Find where the given text appears and provide that cell's center as [x, y] coordinate. 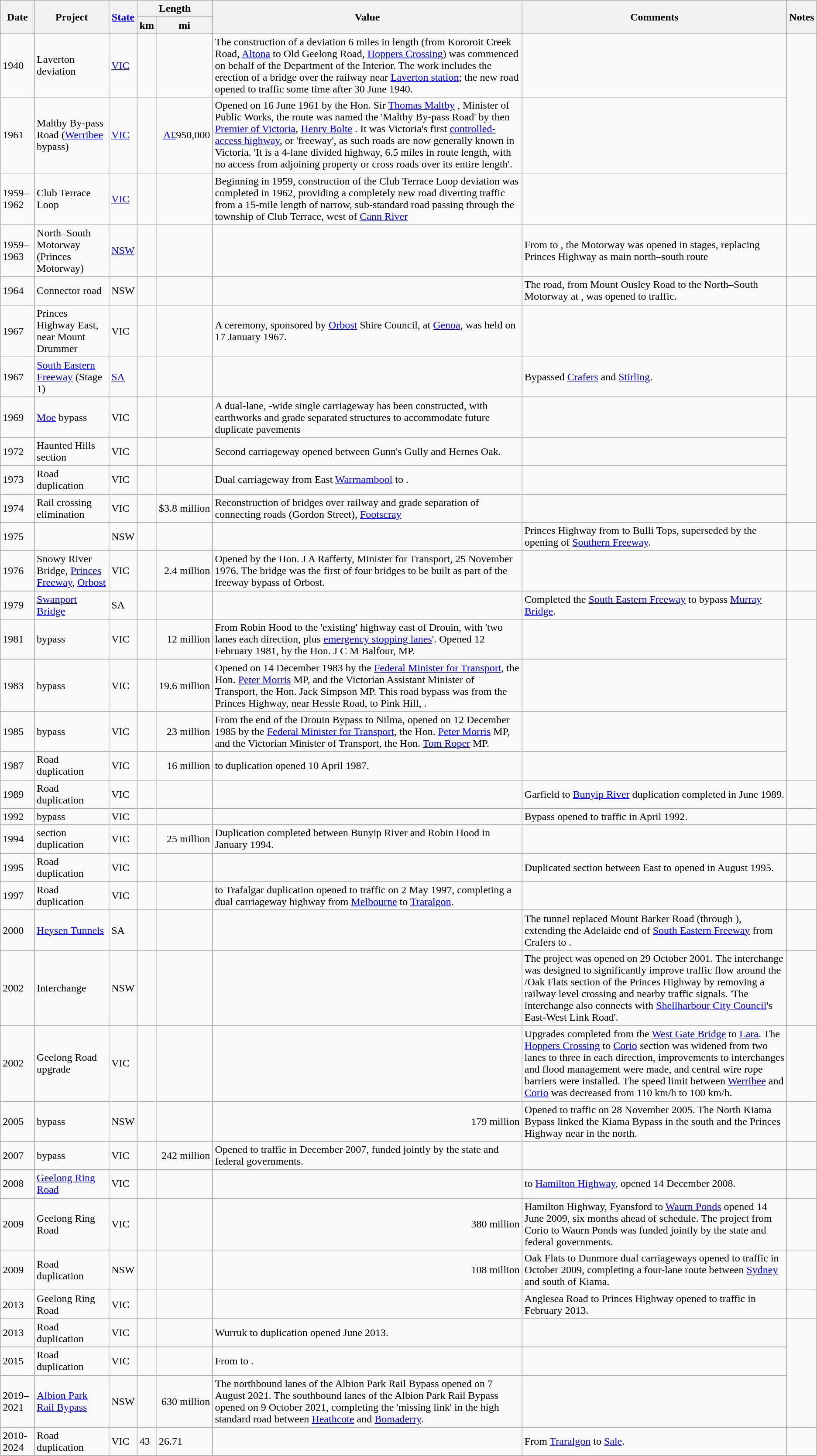
2000 [17, 930]
2010-2024 [17, 1441]
1975 [17, 537]
43 [147, 1441]
South Eastern Freeway (Stage 1) [72, 377]
Value [367, 17]
Notes [802, 17]
1987 [17, 766]
16 million [184, 766]
1992 [17, 817]
Albion Park Rail Bypass [72, 1401]
From to , the Motorway was opened in stages, replacing Princes Highway as main north–south route [654, 250]
Reconstruction of bridges over railway and grade separation of connecting roads (Gordon Street), Footscray [367, 508]
Garfield to Bunyip River duplication completed in June 1989. [654, 794]
2008 [17, 1184]
Laverton deviation [72, 65]
Moe bypass [72, 417]
Interchange [72, 988]
242 million [184, 1156]
1983 [17, 686]
380 million [367, 1224]
630 million [184, 1401]
1969 [17, 417]
179 million [367, 1121]
Completed the South Eastern Freeway to bypass Murray Bridge. [654, 605]
1994 [17, 839]
Second carriageway opened between Gunn's Gully and Hernes Oak. [367, 451]
1961 [17, 135]
mi [184, 25]
1972 [17, 451]
The tunnel replaced Mount Barker Road (through ), extending the Adelaide end of South Eastern Freeway from Crafers to . [654, 930]
2.4 million [184, 571]
1974 [17, 508]
State [123, 17]
19.6 million [184, 686]
1959–1963 [17, 250]
2015 [17, 1361]
Princes Highway East, near Mount Drummer [72, 331]
Oak Flats to Dunmore dual carriageways opened to traffic in October 2009, completing a four-lane route between Sydney and south of Kiama. [654, 1270]
North–South Motorway (Princes Motorway) [72, 250]
1985 [17, 731]
1976 [17, 571]
2019–2021 [17, 1401]
Bypass opened to traffic in April 1992. [654, 817]
Duplication completed between Bunyip River and Robin Hood in January 1994. [367, 839]
Wurruk to duplication opened June 2013. [367, 1333]
Length [175, 9]
26.71 [184, 1441]
Connector road [72, 291]
A£950,000 [184, 135]
to duplication opened 10 April 1987. [367, 766]
Comments [654, 17]
Geelong Road upgrade [72, 1063]
Princes Highway from to Bulli Tops, superseded by the opening of Southern Freeway. [654, 537]
Anglesea Road to Princes Highway opened to traffic in February 2013. [654, 1304]
Swanport Bridge [72, 605]
Snowy River Bridge, Princes Freeway, Orbost [72, 571]
25 million [184, 839]
2007 [17, 1156]
Opened to traffic on 28 November 2005. The North Kiama Bypass linked the Kiama Bypass in the south and the Princes Highway near in the north. [654, 1121]
1973 [17, 480]
2005 [17, 1121]
to Trafalgar duplication opened to traffic on 2 May 1997, completing a dual carriageway highway from Melbourne to Traralgon. [367, 896]
to Hamilton Highway, opened 14 December 2008. [654, 1184]
1964 [17, 291]
Opened to traffic in December 2007, funded jointly by the state and federal governments. [367, 1156]
A dual-lane, -wide single carriageway has been constructed, with earthworks and grade separated structures to accommodate future duplicate pavements [367, 417]
Heysen Tunnels [72, 930]
$3.8 million [184, 508]
1979 [17, 605]
23 million [184, 731]
1959–1962 [17, 199]
Rail crossing elimination [72, 508]
108 million [367, 1270]
The road, from Mount Ousley Road to the North–South Motorway at , was opened to traffic. [654, 291]
From to . [367, 1361]
Duplicated section between East to opened in August 1995. [654, 867]
12 million [184, 639]
Haunted Hills section [72, 451]
1940 [17, 65]
1981 [17, 639]
1995 [17, 867]
1989 [17, 794]
A ceremony, sponsored by Orbost Shire Council, at Genoa, was held on 17 January 1967. [367, 331]
section duplication [72, 839]
Maltby By-pass Road (Werribee bypass) [72, 135]
Date [17, 17]
From Traralgon to Sale. [654, 1441]
Club Terrace Loop [72, 199]
1997 [17, 896]
Project [72, 17]
km [147, 25]
Bypassed Crafers and Stirling. [654, 377]
Dual carriageway from East Warrnambool to . [367, 480]
